Return [X, Y] of the center of cell containing provided text 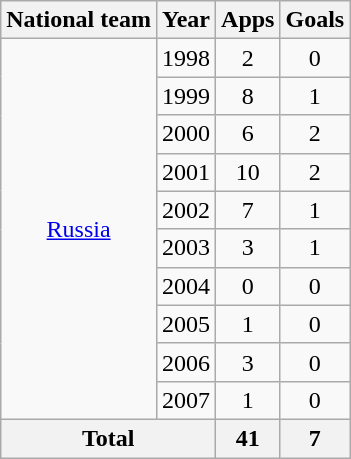
2003 [186, 248]
Goals [315, 20]
2005 [186, 324]
6 [248, 134]
1998 [186, 58]
10 [248, 172]
Year [186, 20]
Apps [248, 20]
Total [108, 438]
41 [248, 438]
Russia [79, 230]
2000 [186, 134]
2002 [186, 210]
2001 [186, 172]
8 [248, 96]
2004 [186, 286]
National team [79, 20]
2007 [186, 400]
1999 [186, 96]
2006 [186, 362]
